Find where the given text appears and provide that cell's center as [x, y] coordinate. 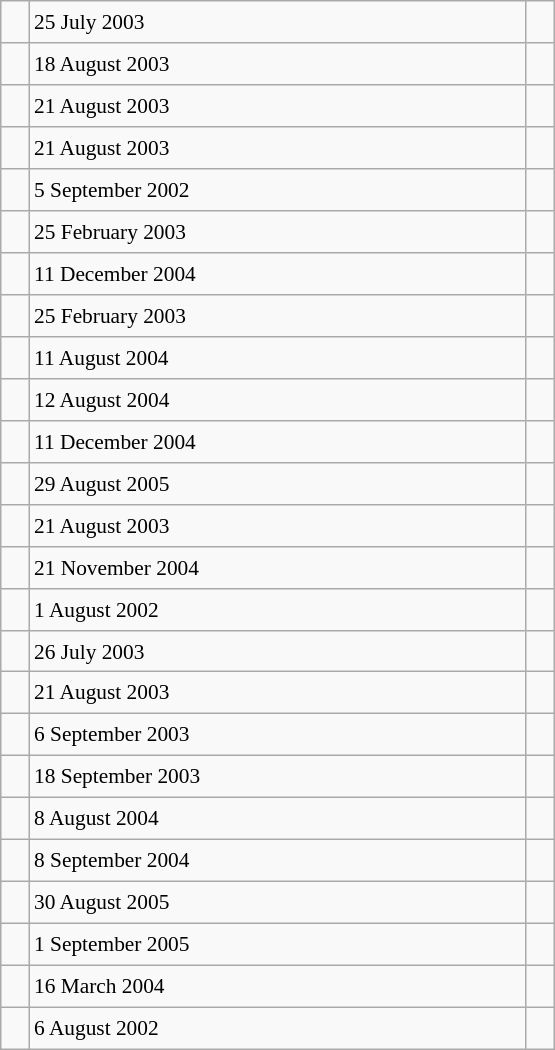
30 August 2005 [278, 903]
21 November 2004 [278, 567]
1 August 2002 [278, 609]
8 September 2004 [278, 861]
11 August 2004 [278, 358]
18 September 2003 [278, 777]
8 August 2004 [278, 819]
29 August 2005 [278, 483]
12 August 2004 [278, 399]
1 September 2005 [278, 945]
18 August 2003 [278, 64]
16 March 2004 [278, 986]
25 July 2003 [278, 22]
6 August 2002 [278, 1028]
26 July 2003 [278, 651]
6 September 2003 [278, 735]
5 September 2002 [278, 190]
